From the cell containing the given text, extract its center point as (X, Y) coordinate. 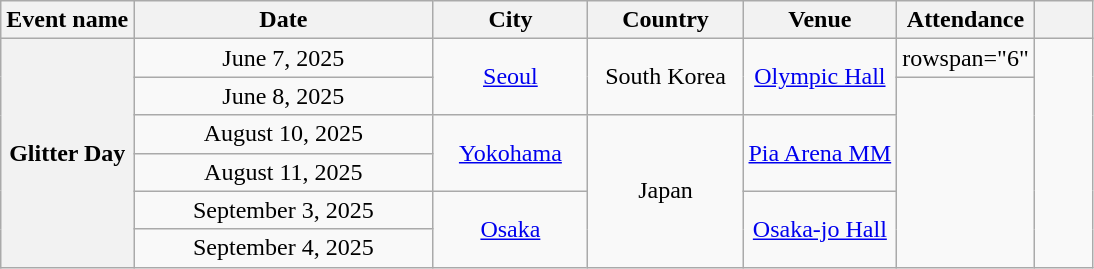
June 8, 2025 (284, 96)
September 3, 2025 (284, 210)
Japan (666, 191)
Osaka-jo Hall (820, 229)
September 4, 2025 (284, 248)
Country (666, 20)
City (510, 20)
Event name (68, 20)
Glitter Day (68, 153)
Pia Arena MM (820, 153)
Attendance (966, 20)
Date (284, 20)
Olympic Hall (820, 77)
rowspan="6" (966, 58)
Seoul (510, 77)
June 7, 2025 (284, 58)
South Korea (666, 77)
Venue (820, 20)
August 11, 2025 (284, 172)
August 10, 2025 (284, 134)
Yokohama (510, 153)
Osaka (510, 229)
